Find where the given text appears and provide that cell's center as (X, Y) coordinate. 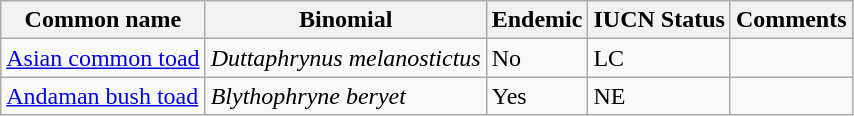
IUCN Status (659, 20)
Andaman bush toad (103, 96)
No (537, 58)
Blythophryne beryet (346, 96)
Duttaphrynus melanostictus (346, 58)
LC (659, 58)
Binomial (346, 20)
Comments (791, 20)
Common name (103, 20)
Yes (537, 96)
Endemic (537, 20)
Asian common toad (103, 58)
NE (659, 96)
